Identify which cell holds the provided text, then report its (X, Y) central coordinate. 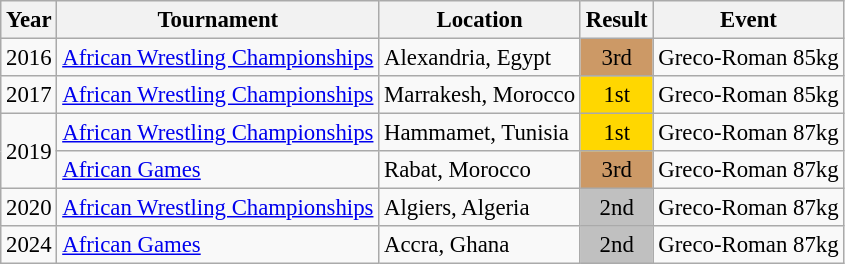
Alexandria, Egypt (480, 58)
Accra, Ghana (480, 245)
Tournament (218, 20)
2016 (29, 58)
Algiers, Algeria (480, 208)
2019 (29, 152)
2020 (29, 208)
Event (748, 20)
2024 (29, 245)
Rabat, Morocco (480, 170)
Result (616, 20)
2017 (29, 95)
Year (29, 20)
Location (480, 20)
Hammamet, Tunisia (480, 133)
Marrakesh, Morocco (480, 95)
